Find where the given text appears and provide that cell's center as [x, y] coordinate. 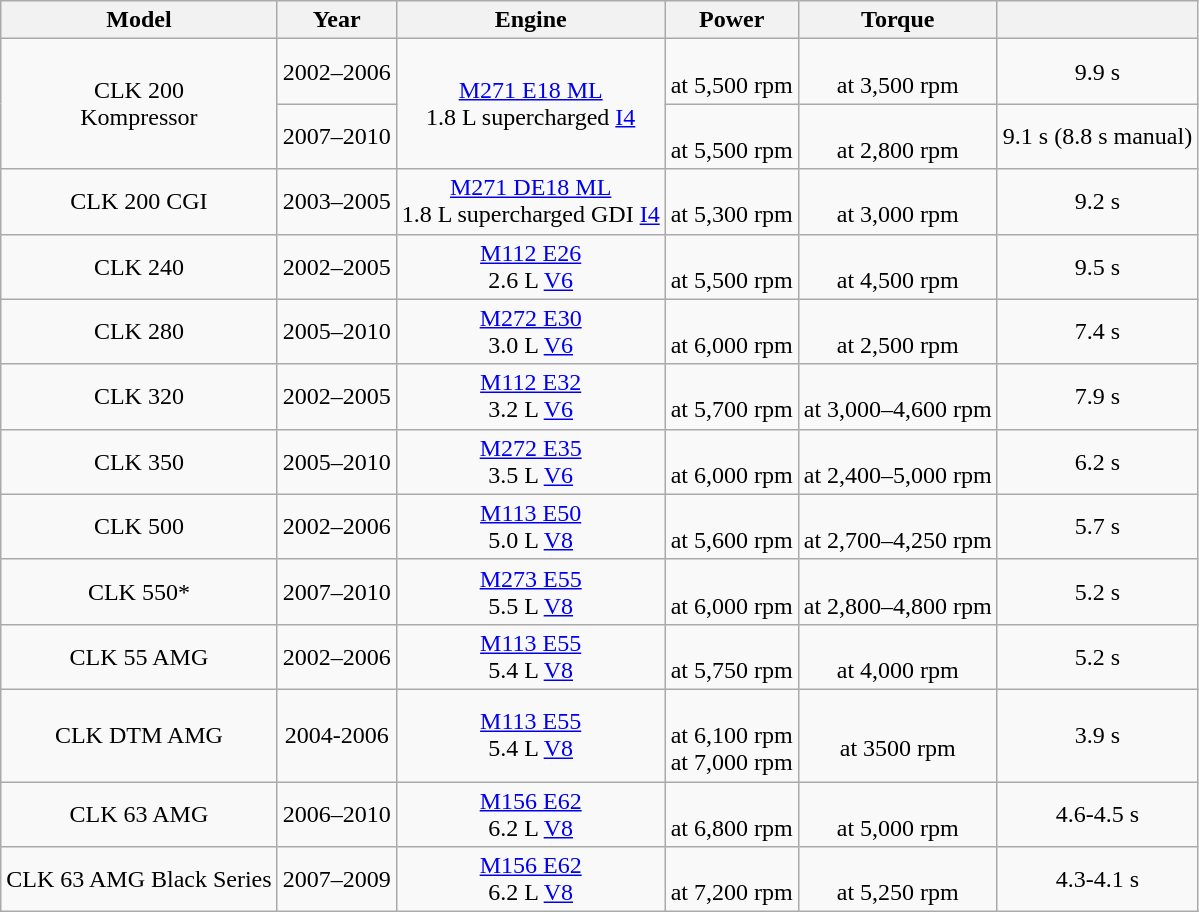
at 6,100 rpmat 7,000 rpm [732, 735]
4.6-4.5 s [1097, 814]
9.2 s [1097, 202]
at 3500 rpm [898, 735]
M272 E35 3.5 L V6 [530, 462]
7.4 s [1097, 332]
at 2,800 rpm [898, 136]
CLK DTM AMG [139, 735]
M271 DE18 ML 1.8 L supercharged GDI I4 [530, 202]
CLK 200 CGI [139, 202]
at 5,700 rpm [732, 396]
at 3,500 rpm [898, 72]
CLK 63 AMG [139, 814]
at 5,600 rpm [732, 526]
at 3,000 rpm [898, 202]
CLK 550* [139, 592]
Torque [898, 20]
at 2,800–4,800 rpm [898, 592]
Year [336, 20]
M271 E18 ML 1.8 L supercharged I4 [530, 104]
M113 E50 5.0 L V8 [530, 526]
at 2,700–4,250 rpm [898, 526]
M112 E32 3.2 L V6 [530, 396]
4.3-4.1 s [1097, 880]
at 7,200 rpm [732, 880]
at 2,500 rpm [898, 332]
Model [139, 20]
at 5,750 rpm [732, 656]
9.1 s (8.8 s manual) [1097, 136]
CLK 500 [139, 526]
CLK 240 [139, 266]
M112 E26 2.6 L V6 [530, 266]
CLK 280 [139, 332]
at 5,000 rpm [898, 814]
CLK 63 AMG Black Series [139, 880]
9.9 s [1097, 72]
at 2,400–5,000 rpm [898, 462]
at 5,300 rpm [732, 202]
2007–2009 [336, 880]
CLK 200 Kompressor [139, 104]
Power [732, 20]
2004-2006 [336, 735]
9.5 s [1097, 266]
7.9 s [1097, 396]
at 4,500 rpm [898, 266]
CLK 320 [139, 396]
3.9 s [1097, 735]
at 4,000 rpm [898, 656]
Engine [530, 20]
CLK 350 [139, 462]
2006–2010 [336, 814]
at 3,000–4,600 rpm [898, 396]
5.7 s [1097, 526]
M272 E30 3.0 L V6 [530, 332]
6.2 s [1097, 462]
CLK 55 AMG [139, 656]
2003–2005 [336, 202]
at 5,250 rpm [898, 880]
M273 E55 5.5 L V8 [530, 592]
at 6,800 rpm [732, 814]
